Scan for the cell matching the given text and deliver its (X, Y) coordinate at center. 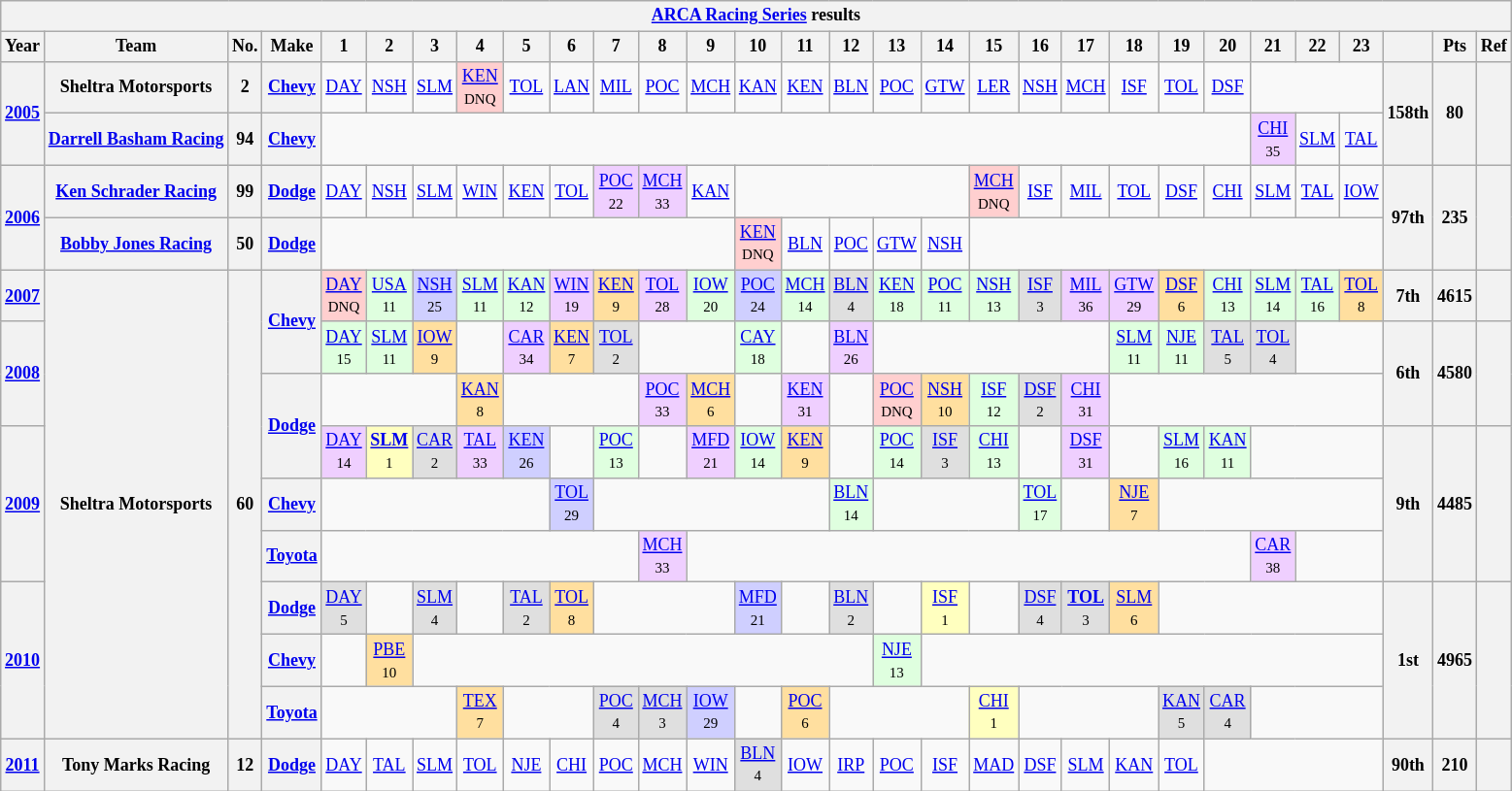
60 (245, 505)
13 (897, 47)
DAY5 (344, 609)
158th (1408, 113)
SLM4 (435, 609)
2007 (23, 296)
1 (344, 47)
2011 (23, 765)
ISF12 (994, 400)
TOL28 (662, 296)
BLN14 (851, 504)
3 (435, 47)
No. (245, 47)
TOL4 (1273, 347)
POC13 (616, 452)
7 (616, 47)
KEN7 (572, 347)
NJE7 (1134, 504)
Make (291, 47)
USA11 (389, 296)
6th (1408, 373)
POC6 (805, 712)
CHI31 (1086, 400)
POC4 (616, 712)
KAN8 (480, 400)
DAYDNQ (344, 296)
20 (1227, 47)
CHI35 (1273, 140)
Ken Schrader Racing (136, 191)
LAN (572, 87)
LER (994, 87)
21 (1273, 47)
NSH13 (994, 296)
1st (1408, 660)
KAN12 (526, 296)
CAR34 (526, 347)
8 (662, 47)
POC14 (897, 452)
IOW29 (711, 712)
POCDNQ (897, 400)
2008 (23, 373)
Bobby Jones Racing (136, 244)
4 (480, 47)
90th (1408, 765)
MCH14 (805, 296)
CAY18 (757, 347)
TEX7 (480, 712)
7th (1408, 296)
TOL3 (1086, 609)
NJE (526, 765)
TAL33 (480, 452)
18 (1134, 47)
CAR4 (1227, 712)
TOL17 (1041, 504)
POC22 (616, 191)
DSF4 (1041, 609)
97th (1408, 217)
KAN11 (1227, 452)
Tony Marks Racing (136, 765)
Year (23, 47)
2006 (23, 217)
4580 (1455, 373)
9th (1408, 505)
15 (994, 47)
POC33 (662, 400)
2005 (23, 113)
Darrell Basham Racing (136, 140)
14 (945, 47)
BLN2 (851, 609)
TAL16 (1318, 296)
KAN5 (1182, 712)
DAY15 (344, 347)
5 (526, 47)
DSF6 (1182, 296)
GTW29 (1134, 296)
17 (1086, 47)
BLN26 (851, 347)
DSF31 (1086, 452)
DAY14 (344, 452)
22 (1318, 47)
6 (572, 47)
TOL2 (616, 347)
KEN26 (526, 452)
99 (245, 191)
ISF1 (945, 609)
IOW20 (711, 296)
MAD (994, 765)
ARCA Racing Series results (756, 16)
CAR2 (435, 452)
MCH3 (662, 712)
50 (245, 244)
MCHDNQ (994, 191)
210 (1455, 765)
19 (1182, 47)
23 (1361, 47)
Team (136, 47)
2009 (23, 505)
235 (1455, 217)
16 (1041, 47)
TOL29 (572, 504)
NSH10 (945, 400)
POC11 (945, 296)
NSH25 (435, 296)
Pts (1455, 47)
IRP (851, 765)
Ref (1494, 47)
4485 (1455, 505)
MIL36 (1086, 296)
IOW14 (757, 452)
CAR38 (1273, 556)
WIN19 (572, 296)
SLM16 (1182, 452)
4615 (1455, 296)
IOW9 (435, 347)
4965 (1455, 660)
CHI1 (994, 712)
POC24 (757, 296)
SLM6 (1134, 609)
DSF2 (1041, 400)
9 (711, 47)
MCH6 (711, 400)
11 (805, 47)
SLM1 (389, 452)
NJE11 (1182, 347)
94 (245, 140)
SLM14 (1273, 296)
80 (1455, 113)
10 (757, 47)
KEN31 (805, 400)
KEN18 (897, 296)
TAL5 (1227, 347)
PBE10 (389, 660)
TAL2 (526, 609)
NJE13 (897, 660)
2010 (23, 660)
